Scan for the cell matching the given text and deliver its (x, y) coordinate at center. 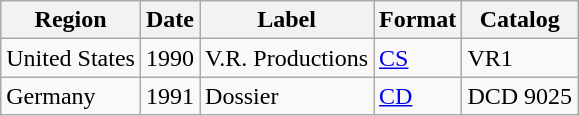
CS (418, 58)
VR1 (520, 58)
Germany (71, 96)
DCD 9025 (520, 96)
1990 (170, 58)
Region (71, 20)
Format (418, 20)
Date (170, 20)
1991 (170, 96)
Catalog (520, 20)
Label (287, 20)
United States (71, 58)
Dossier (287, 96)
CD (418, 96)
V.R. Productions (287, 58)
